Determine the (x, y) coordinate at the center of the cell enclosing the given text.  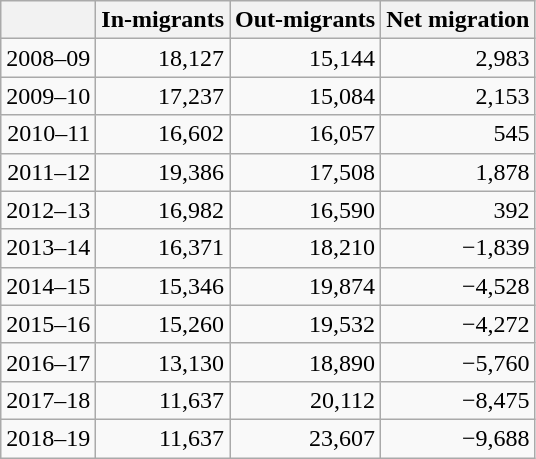
18,210 (306, 248)
16,590 (306, 210)
2008–09 (48, 58)
2015–16 (48, 324)
15,144 (306, 58)
20,112 (306, 400)
17,237 (163, 96)
19,874 (306, 286)
2012–13 (48, 210)
Out-migrants (306, 20)
−1,839 (458, 248)
392 (458, 210)
1,878 (458, 172)
Net migration (458, 20)
16,371 (163, 248)
18,890 (306, 362)
−9,688 (458, 438)
−5,760 (458, 362)
16,982 (163, 210)
2018–19 (48, 438)
17,508 (306, 172)
19,386 (163, 172)
19,532 (306, 324)
545 (458, 134)
15,084 (306, 96)
2010–11 (48, 134)
2,153 (458, 96)
In-migrants (163, 20)
−4,272 (458, 324)
15,346 (163, 286)
−8,475 (458, 400)
2016–17 (48, 362)
15,260 (163, 324)
2011–12 (48, 172)
2009–10 (48, 96)
16,057 (306, 134)
18,127 (163, 58)
2,983 (458, 58)
2013–14 (48, 248)
23,607 (306, 438)
16,602 (163, 134)
13,130 (163, 362)
−4,528 (458, 286)
2017–18 (48, 400)
2014–15 (48, 286)
